Determine the [X, Y] coordinate at the center of the cell enclosing the given text.  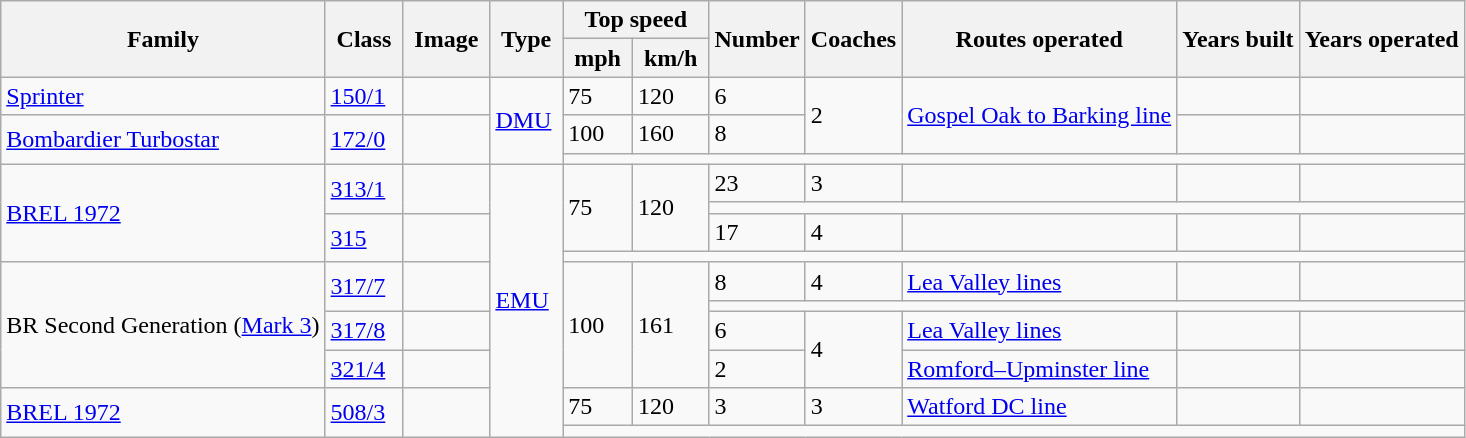
161 [670, 324]
317/7 [364, 286]
Romford–Upminster line [1040, 369]
150/1 [364, 96]
Watford DC line [1040, 407]
172/0 [364, 140]
321/4 [364, 369]
km/h [670, 58]
Top speed [636, 20]
Gospel Oak to Barking line [1040, 115]
160 [670, 134]
Bombardier Turbostar [163, 140]
Routes operated [1040, 39]
317/8 [364, 330]
Years built [1238, 39]
315 [364, 238]
508/3 [364, 412]
Number [757, 39]
Family [163, 39]
313/1 [364, 188]
Type [526, 39]
EMU [526, 300]
Coaches [853, 39]
DMU [526, 120]
23 [757, 183]
Sprinter [163, 96]
BR Second Generation (Mark 3) [163, 324]
Image [446, 39]
mph [598, 58]
17 [757, 232]
Class [364, 39]
Years operated [1382, 39]
